Detect which cell encompasses the target text, then output its [X, Y] center coordinate. 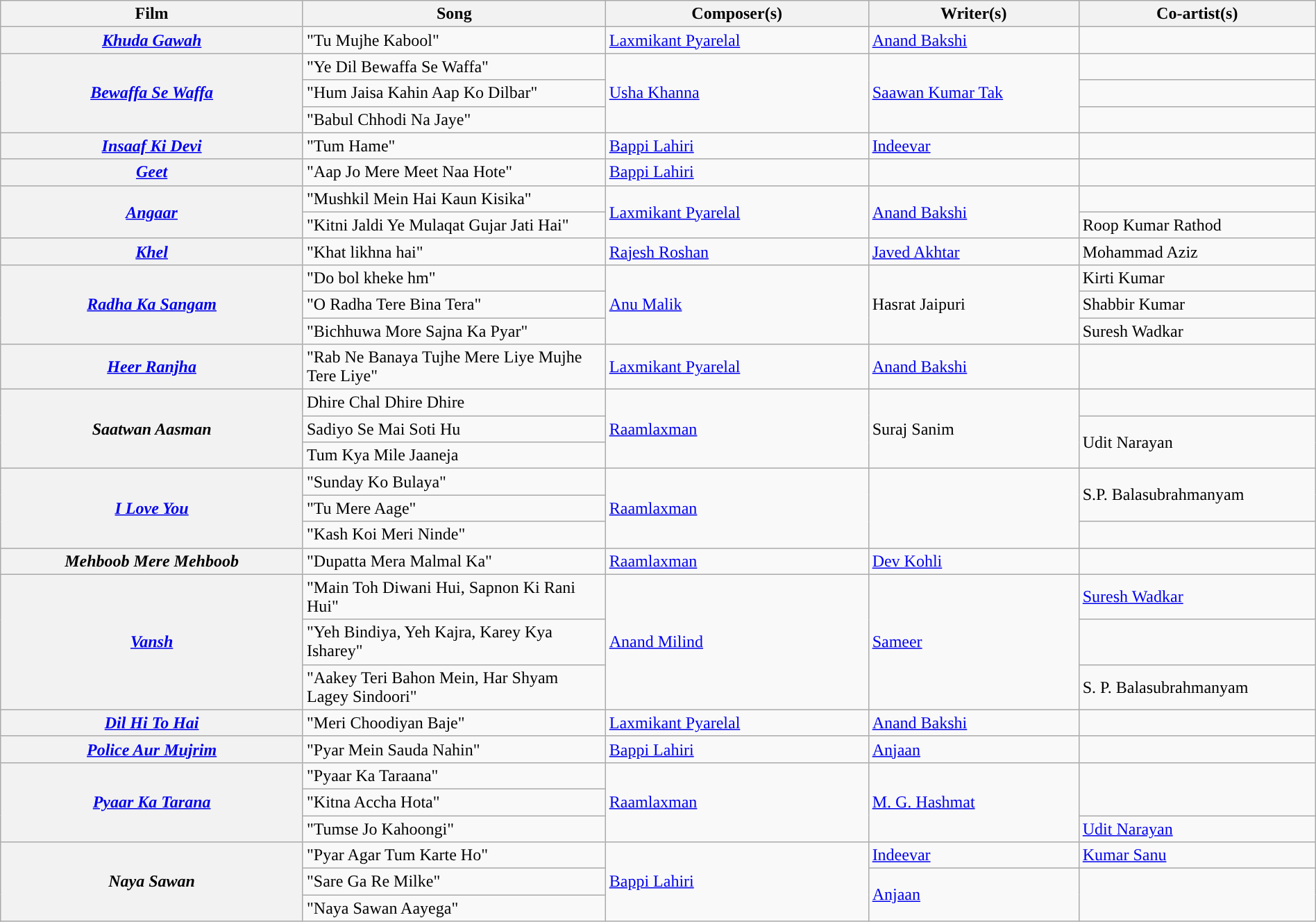
"Tumse Jo Kahoongi" [454, 828]
Usha Khanna [737, 93]
Dhire Chal Dhire Dhire [454, 403]
"Pyaar Ka Taraana" [454, 776]
Song [454, 14]
"Naya Sawan Aayega" [454, 908]
"Tu Mere Aage" [454, 508]
"Aap Jo Mere Meet Naa Hote" [454, 172]
M. G. Hashmat [973, 802]
"Babul Chhodi Na Jaye" [454, 119]
Radha Ka Sangam [152, 304]
Kirti Kumar [1197, 278]
"Ye Dil Bewaffa Se Waffa" [454, 67]
Naya Sawan [152, 882]
Pyaar Ka Tarana [152, 802]
"Tum Hame" [454, 146]
Khel [152, 251]
Anand Milind [737, 642]
I Love You [152, 508]
"Dupatta Mera Malmal Ka" [454, 561]
"Tu Mujhe Kabool" [454, 40]
"Main Toh Diwani Hui, Sapnon Ki Rani Hui" [454, 597]
"Mushkil Mein Hai Kaun Kisika" [454, 199]
"Pyar Agar Tum Karte Ho" [454, 855]
Dev Kohli [973, 561]
Bewaffa Se Waffa [152, 93]
Vansh [152, 642]
Writer(s) [973, 14]
Police Aur Mujrim [152, 749]
Sadiyo Se Mai Soti Hu [454, 429]
"Hum Jaisa Kahin Aap Ko Dilbar" [454, 93]
"Do bol kheke hm" [454, 278]
"Kitna Accha Hota" [454, 802]
Roop Kumar Rathod [1197, 225]
Saatwan Aasman [152, 429]
"Pyar Mein Sauda Nahin" [454, 749]
"Yeh Bindiya, Yeh Kajra, Karey Kya Isharey" [454, 642]
"O Radha Tere Bina Tera" [454, 304]
Mehboob Mere Mehboob [152, 561]
Dil Hi To Hai [152, 723]
Hasrat Jaipuri [973, 304]
"Sunday Ko Bulaya" [454, 482]
"Meri Choodiyan Baje" [454, 723]
Insaaf Ki Devi [152, 146]
Composer(s) [737, 14]
"Kash Koi Meri Ninde" [454, 535]
Geet [152, 172]
Angaar [152, 212]
Co-artist(s) [1197, 14]
Anu Malik [737, 304]
Saawan Kumar Tak [973, 93]
"Bichhuwa More Sajna Ka Pyar" [454, 331]
Heer Ranjha [152, 367]
"Aakey Teri Bahon Mein, Har Shyam Lagey Sindoori" [454, 687]
"Kitni Jaldi Ye Mulaqat Gujar Jati Hai" [454, 225]
"Khat likhna hai" [454, 251]
"Rab Ne Banaya Tujhe Mere Liye Mujhe Tere Liye" [454, 367]
Shabbir Kumar [1197, 304]
Sameer [973, 642]
S. P. Balasubrahmanyam [1197, 687]
S.P. Balasubrahmanyam [1197, 495]
Khuda Gawah [152, 40]
Mohammad Aziz [1197, 251]
"Sare Ga Re Milke" [454, 882]
Film [152, 14]
Suraj Sanim [973, 429]
Javed Akhtar [973, 251]
Kumar Sanu [1197, 855]
Rajesh Roshan [737, 251]
Tum Kya Mile Jaaneja [454, 455]
